Pinpoint the cell where the given text exists, returning its (x, y) midpoint coordinate. 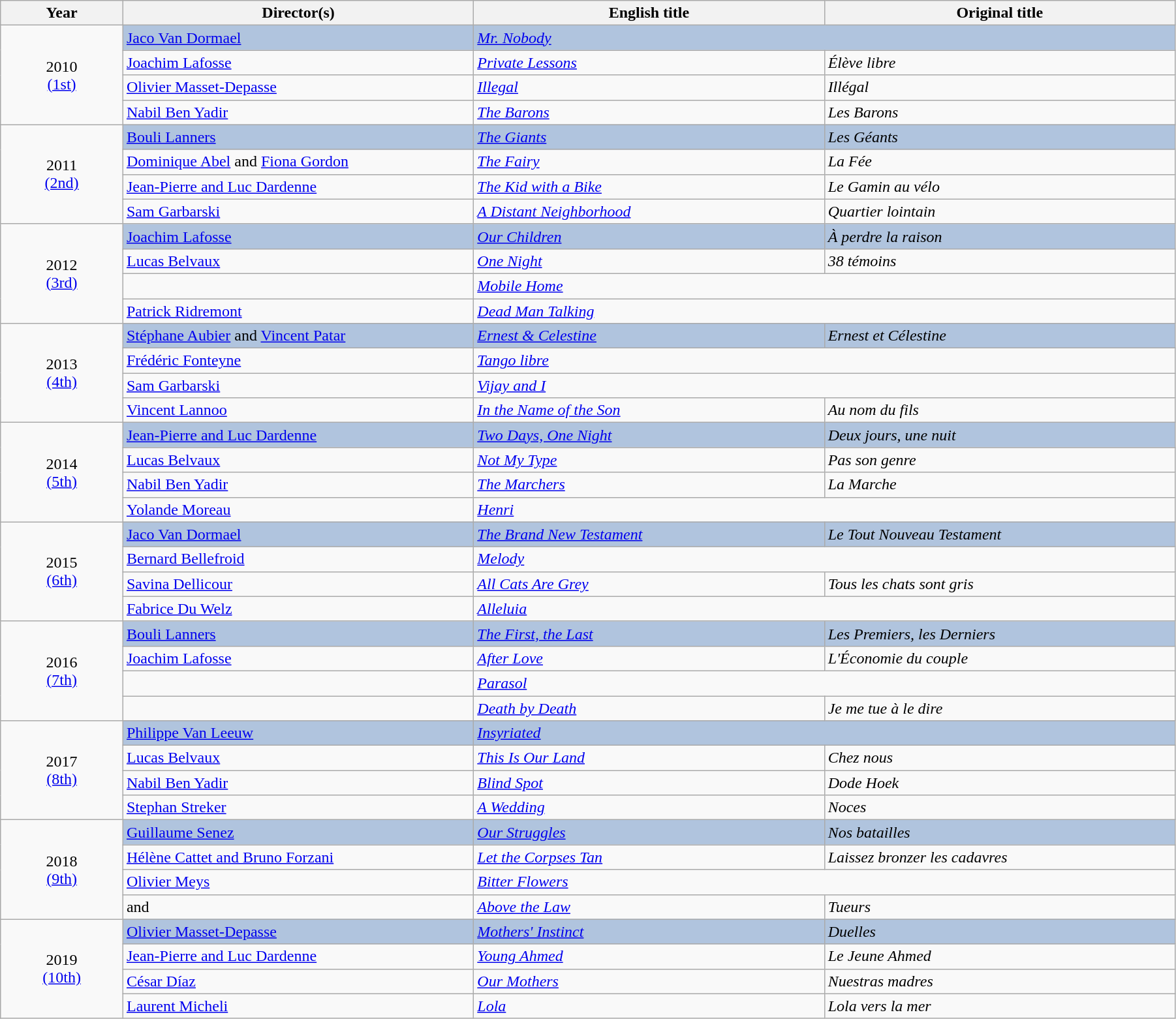
The Giants (649, 137)
2019(10th) (62, 969)
The Marchers (649, 485)
Les Barons (1000, 112)
Frédéric Fonteyne (298, 361)
The Fairy (649, 162)
Les Géants (1000, 137)
Lola (649, 1006)
Fabrice Du Welz (298, 609)
2012(3rd) (62, 273)
Above the Law (649, 907)
Au nom du fils (1000, 410)
This Is Our Land (649, 758)
The Brand New Testament (649, 534)
Year (62, 13)
Parasol (825, 683)
Ernest et Célestine (1000, 336)
Blind Spot (649, 783)
Stephan Streker (298, 808)
Laissez bronzer les cadavres (1000, 857)
2011(2nd) (62, 174)
Duelles (1000, 932)
2015(6th) (62, 571)
Le Jeune Ahmed (1000, 956)
Tous les chats sont gris (1000, 584)
Guillaume Senez (298, 832)
2017(8th) (62, 770)
Stéphane Aubier and Vincent Patar (298, 336)
Tueurs (1000, 907)
Laurent Micheli (298, 1006)
A Distant Neighborhood (649, 211)
Yolande Moreau (298, 509)
Le Gamin au vélo (1000, 187)
Hélène Cattet and Bruno Forzani (298, 857)
2016(7th) (62, 671)
Ernest & Celestine (649, 336)
Not My Type (649, 460)
English title (649, 13)
The Kid with a Bike (649, 187)
2013(4th) (62, 373)
Noces (1000, 808)
Director(s) (298, 13)
Vijay and I (825, 386)
and (298, 907)
Nuestras madres (1000, 981)
Vincent Lannoo (298, 410)
2018(9th) (62, 870)
Savina Dellicour (298, 584)
Two Days, One Night (649, 435)
Alleluia (825, 609)
Dode Hoek (1000, 783)
Illegal (649, 87)
Mobile Home (825, 286)
Melody (825, 559)
Our Struggles (649, 832)
La Marche (1000, 485)
Our Mothers (649, 981)
Les Premiers, les Derniers (1000, 633)
Quartier lointain (1000, 211)
César Díaz (298, 981)
À perdre la raison (1000, 236)
After Love (649, 658)
Philippe Van Leeuw (298, 733)
Mothers' Instinct (649, 932)
L'Économie du couple (1000, 658)
Dead Man Talking (825, 311)
2010(1st) (62, 75)
Henri (825, 509)
Je me tue à le dire (1000, 708)
The First, the Last (649, 633)
Let the Corpses Tan (649, 857)
Patrick Ridremont (298, 311)
Bitter Flowers (825, 882)
La Fée (1000, 162)
All Cats Are Grey (649, 584)
Private Lessons (649, 63)
Nos batailles (1000, 832)
Bernard Bellefroid (298, 559)
Our Children (649, 236)
Chez nous (1000, 758)
Lola vers la mer (1000, 1006)
The Barons (649, 112)
2014(5th) (62, 472)
Le Tout Nouveau Testament (1000, 534)
Élève libre (1000, 63)
Deux jours, une nuit (1000, 435)
Mr. Nobody (825, 38)
38 témoins (1000, 261)
A Wedding (649, 808)
Death by Death (649, 708)
Olivier Meys (298, 882)
Dominique Abel and Fiona Gordon (298, 162)
Tango libre (825, 361)
Young Ahmed (649, 956)
Illégal (1000, 87)
Insyriated (825, 733)
One Night (649, 261)
Pas son genre (1000, 460)
Original title (1000, 13)
In the Name of the Son (649, 410)
